Output the (X, Y) coordinate of the center of the cell containing the given text.  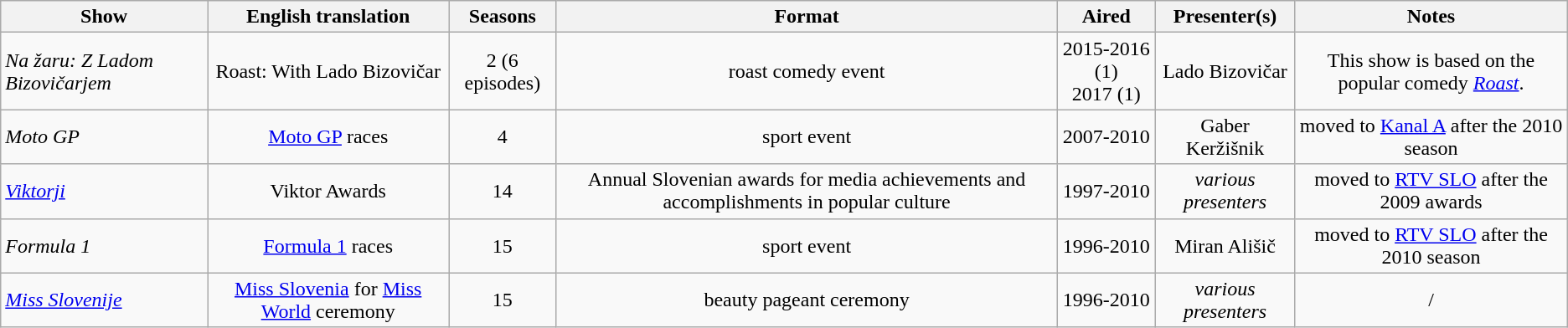
2015-2016 (1)2017 (1) (1106, 71)
2007-2010 (1106, 137)
Seasons (503, 17)
This show is based on the popular comedy Roast. (1431, 71)
1997-2010 (1106, 191)
Moto GP (104, 137)
Aired (1106, 17)
moved to RTV SLO after the 2009 awards (1431, 191)
Na žaru: Z Ladom Bizovičarjem (104, 71)
14 (503, 191)
moved to Kanal A after the 2010 season (1431, 137)
Gaber Keržišnik (1225, 137)
moved to RTV SLO after the 2010 season (1431, 246)
English translation (328, 17)
roast comedy event (807, 71)
Show (104, 17)
Annual Slovenian awards for media achievements and accomplishments in popular culture (807, 191)
Lado Bizovičar (1225, 71)
/ (1431, 300)
Formula 1 (104, 246)
Miran Ališič (1225, 246)
Roast: With Lado Bizovičar (328, 71)
Format (807, 17)
Presenter(s) (1225, 17)
4 (503, 137)
Moto GP races (328, 137)
beauty pageant ceremony (807, 300)
Miss Slovenia for Miss World ceremony (328, 300)
Viktorji (104, 191)
2 (6 episodes) (503, 71)
Viktor Awards (328, 191)
Miss Slovenije (104, 300)
Notes (1431, 17)
Formula 1 races (328, 246)
